Pinpoint the cell where the given text exists, returning its (X, Y) midpoint coordinate. 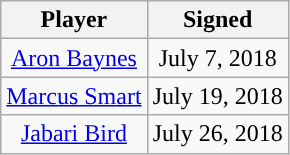
Player (74, 20)
Aron Baynes (74, 58)
Marcus Smart (74, 96)
Jabari Bird (74, 134)
July 26, 2018 (218, 134)
July 7, 2018 (218, 58)
Signed (218, 20)
July 19, 2018 (218, 96)
